Identify which cell holds the provided text, then report its (X, Y) central coordinate. 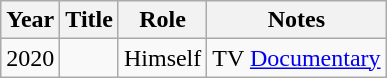
2020 (30, 58)
Year (30, 20)
Himself (162, 58)
Notes (296, 20)
Title (90, 20)
Role (162, 20)
TV Documentary (296, 58)
